Identify which cell holds the provided text, then report its [X, Y] central coordinate. 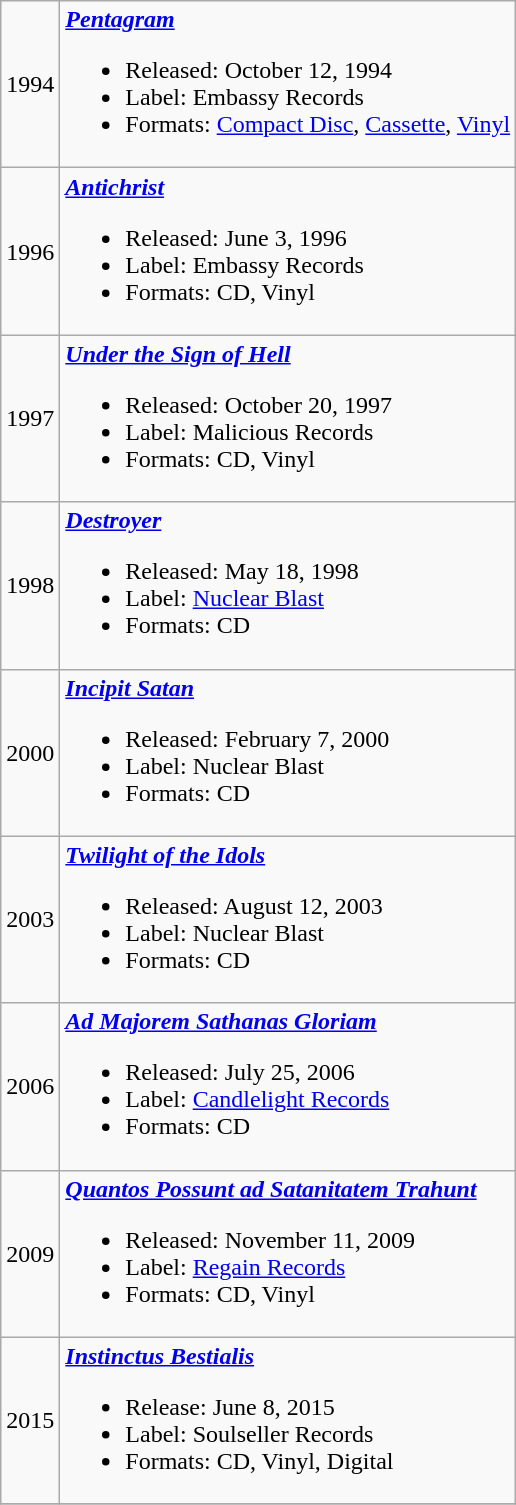
1997 [30, 418]
Ad Majorem Sathanas GloriamReleased: July 25, 2006Label: Candlelight RecordsFormats: CD [288, 1086]
Instinctus BestialisRelease: June 8, 2015Label: Soulseller RecordsFormats: CD, Vinyl, Digital [288, 1420]
2009 [30, 1254]
AntichristReleased: June 3, 1996Label: Embassy RecordsFormats: CD, Vinyl [288, 252]
2006 [30, 1086]
DestroyerReleased: May 18, 1998Label: Nuclear BlastFormats: CD [288, 586]
1998 [30, 586]
Quantos Possunt ad Satanitatem TrahuntReleased: November 11, 2009Label: Regain RecordsFormats: CD, Vinyl [288, 1254]
Under the Sign of HellReleased: October 20, 1997Label: Malicious RecordsFormats: CD, Vinyl [288, 418]
Incipit SatanReleased: February 7, 2000Label: Nuclear BlastFormats: CD [288, 752]
2003 [30, 920]
Twilight of the IdolsReleased: August 12, 2003Label: Nuclear BlastFormats: CD [288, 920]
1996 [30, 252]
PentagramReleased: October 12, 1994Label: Embassy RecordsFormats: Compact Disc, Cassette, Vinyl [288, 84]
2015 [30, 1420]
2000 [30, 752]
1994 [30, 84]
